Locate the cell with the specified text and output its (X, Y) center coordinate. 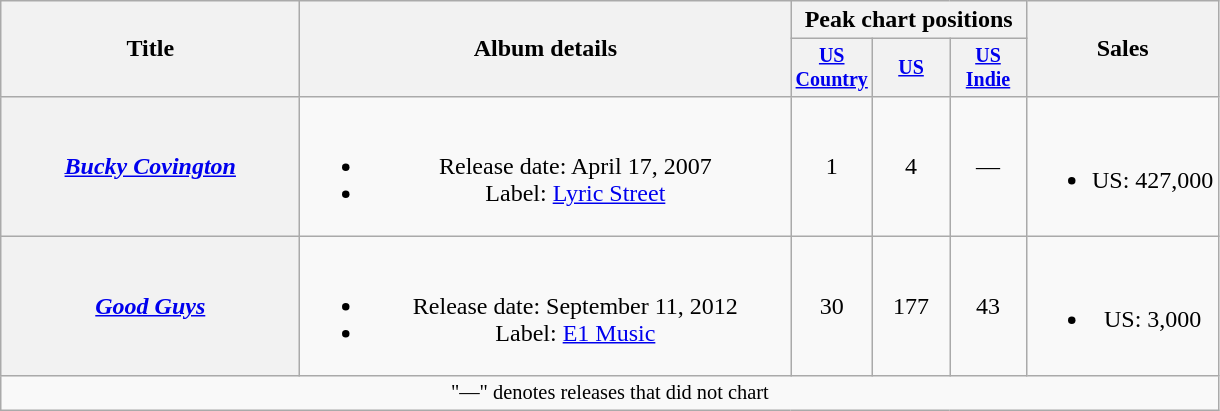
US: 427,000 (1122, 166)
30 (832, 306)
Title (150, 49)
Release date: September 11, 2012Label: E1 Music (546, 306)
Bucky Covington (150, 166)
US (912, 68)
Good Guys (150, 306)
"—" denotes releases that did not chart (610, 393)
USIndie (988, 68)
1 (832, 166)
Album details (546, 49)
4 (912, 166)
43 (988, 306)
Peak chart positions (909, 20)
US: 3,000 (1122, 306)
Sales (1122, 49)
US Country (832, 68)
— (988, 166)
177 (912, 306)
Release date: April 17, 2007Label: Lyric Street (546, 166)
